Detect which cell encompasses the target text, then output its (x, y) center coordinate. 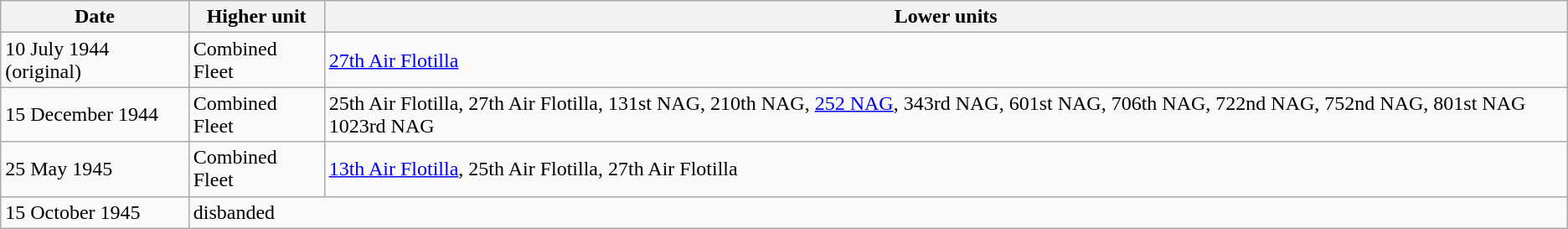
10 July 1944 (original) (95, 60)
Date (95, 17)
Higher unit (256, 17)
25th Air Flotilla, 27th Air Flotilla, 131st NAG, 210th NAG, 252 NAG, 343rd NAG, 601st NAG, 706th NAG, 722nd NAG, 752nd NAG, 801st NAG 1023rd NAG (946, 114)
25 May 1945 (95, 169)
15 October 1945 (95, 212)
27th Air Flotilla (946, 60)
13th Air Flotilla, 25th Air Flotilla, 27th Air Flotilla (946, 169)
15 December 1944 (95, 114)
disbanded (878, 212)
Lower units (946, 17)
